From the cell containing the given text, extract its center point as [X, Y] coordinate. 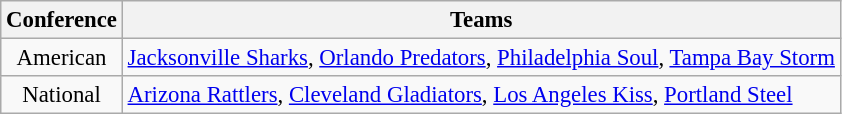
Arizona Rattlers, Cleveland Gladiators, Los Angeles Kiss, Portland Steel [481, 95]
Conference [62, 20]
American [62, 58]
Jacksonville Sharks, Orlando Predators, Philadelphia Soul, Tampa Bay Storm [481, 58]
Teams [481, 20]
National [62, 95]
